From the cell containing the given text, extract its center point as [X, Y] coordinate. 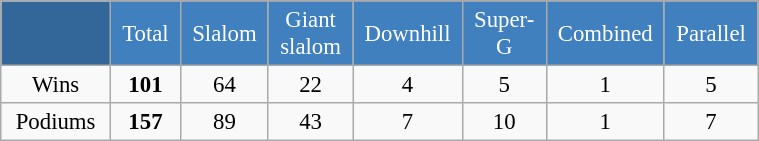
101 [145, 85]
4 [408, 85]
22 [310, 85]
Wins [56, 85]
Combined [605, 34]
Downhill [408, 34]
Giant slalom [310, 34]
Podiums [56, 122]
89 [224, 122]
43 [310, 122]
Slalom [224, 34]
157 [145, 122]
Parallel [710, 34]
Total [145, 34]
10 [504, 122]
Super-G [504, 34]
64 [224, 85]
